Extract the [x, y] coordinate from the center of the cell holding the provided text.  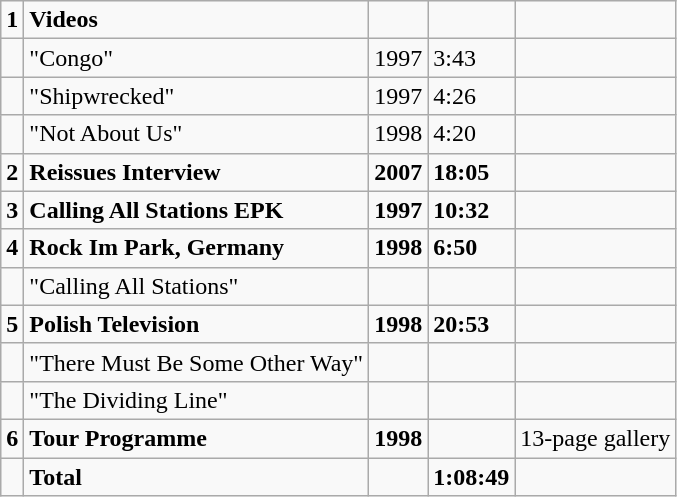
6 [12, 438]
"Shipwrecked" [196, 96]
3:43 [472, 58]
1:08:49 [472, 477]
Polish Television [196, 324]
4 [12, 248]
18:05 [472, 172]
Reissues Interview [196, 172]
10:32 [472, 210]
"Calling All Stations" [196, 286]
Rock Im Park, Germany [196, 248]
2007 [398, 172]
6:50 [472, 248]
1 [12, 20]
"Not About Us" [196, 134]
Total [196, 477]
Calling All Stations EPK [196, 210]
4:20 [472, 134]
"The Dividing Line" [196, 400]
2 [12, 172]
"Congo" [196, 58]
13-page gallery [596, 438]
5 [12, 324]
"There Must Be Some Other Way" [196, 362]
Videos [196, 20]
Tour Programme [196, 438]
4:26 [472, 96]
3 [12, 210]
20:53 [472, 324]
